Locate the cell with the specified text and output its (X, Y) center coordinate. 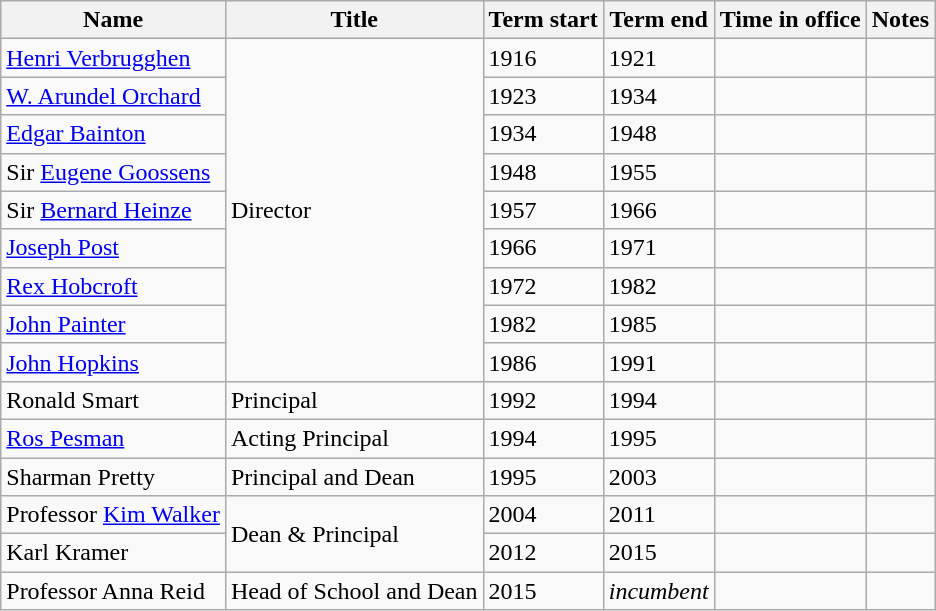
Term start (543, 20)
1921 (658, 58)
1955 (658, 172)
2003 (658, 477)
Principal (354, 400)
Professor Anna Reid (114, 591)
Ronald Smart (114, 400)
1972 (543, 286)
Notes (900, 20)
Henri Verbrugghen (114, 58)
1923 (543, 96)
2012 (543, 553)
2011 (658, 515)
Title (354, 20)
Term end (658, 20)
Head of School and Dean (354, 591)
Time in office (790, 20)
John Hopkins (114, 362)
1991 (658, 362)
Name (114, 20)
Dean & Principal (354, 534)
W. Arundel Orchard (114, 96)
Acting Principal (354, 438)
1957 (543, 210)
John Painter (114, 324)
Principal and Dean (354, 477)
1986 (543, 362)
Professor Kim Walker (114, 515)
Sir Bernard Heinze (114, 210)
incumbent (658, 591)
Sharman Pretty (114, 477)
1971 (658, 248)
Sir Eugene Goossens (114, 172)
Ros Pesman (114, 438)
Rex Hobcroft (114, 286)
1992 (543, 400)
Joseph Post (114, 248)
2004 (543, 515)
Edgar Bainton (114, 134)
Director (354, 210)
Karl Kramer (114, 553)
1985 (658, 324)
1916 (543, 58)
